Return the (x, y) coordinate for the center point of the cell that contains the specified text.  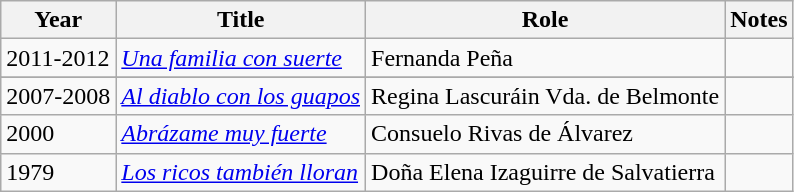
Year (58, 20)
1979 (58, 172)
Los ricos también lloran (241, 172)
Al diablo con los guapos (241, 96)
Title (241, 20)
Doña Elena Izaguirre de Salvatierra (546, 172)
Regina Lascuráin Vda. de Belmonte (546, 96)
2007-2008 (58, 96)
Fernanda Peña (546, 58)
Notes (759, 20)
Una familia con suerte (241, 58)
2000 (58, 134)
Consuelo Rivas de Álvarez (546, 134)
Abrázame muy fuerte (241, 134)
2011-2012 (58, 58)
Role (546, 20)
